Return the [x, y] coordinate for the center point of the cell that contains the specified text.  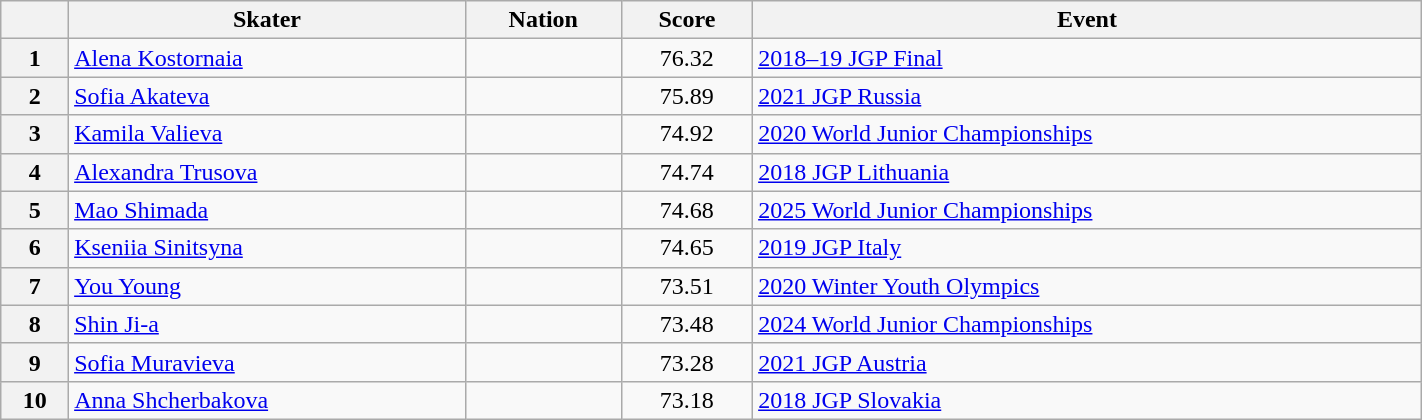
2018–19 JGP Final [1088, 58]
Alexandra Trusova [268, 172]
74.92 [687, 134]
73.18 [687, 400]
2018 JGP Lithuania [1088, 172]
Shin Ji-a [268, 324]
Kseniia Sinitsyna [268, 248]
73.51 [687, 286]
74.65 [687, 248]
Skater [268, 20]
74.74 [687, 172]
2019 JGP Italy [1088, 248]
Sofia Muravieva [268, 362]
Anna Shcherbakova [268, 400]
2 [35, 96]
2021 JGP Russia [1088, 96]
9 [35, 362]
2024 World Junior Championships [1088, 324]
Event [1088, 20]
4 [35, 172]
Mao Shimada [268, 210]
Score [687, 20]
2020 World Junior Championships [1088, 134]
2025 World Junior Championships [1088, 210]
74.68 [687, 210]
7 [35, 286]
You Young [268, 286]
Kamila Valieva [268, 134]
73.48 [687, 324]
3 [35, 134]
2021 JGP Austria [1088, 362]
Alena Kostornaia [268, 58]
8 [35, 324]
5 [35, 210]
76.32 [687, 58]
10 [35, 400]
73.28 [687, 362]
2018 JGP Slovakia [1088, 400]
Nation [543, 20]
75.89 [687, 96]
Sofia Akateva [268, 96]
2020 Winter Youth Olympics [1088, 286]
6 [35, 248]
1 [35, 58]
